Return (x, y) of the center of cell containing provided text 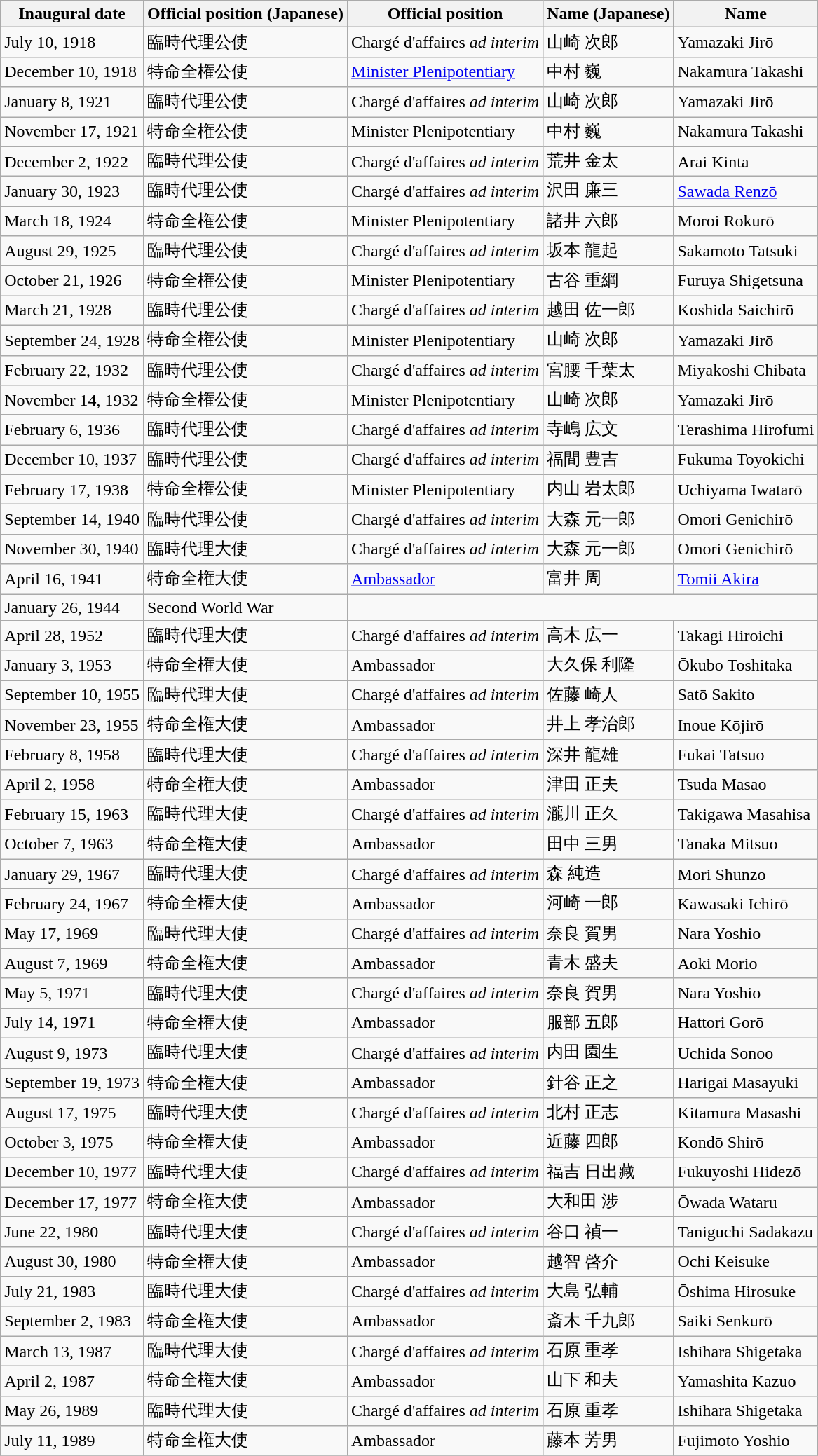
April 2, 1987 (72, 1382)
Aoki Morio (746, 964)
September 24, 1928 (72, 341)
December 17, 1977 (72, 1202)
諸井 六郎 (608, 221)
July 11, 1989 (72, 1441)
福間 豊吉 (608, 460)
May 5, 1971 (72, 994)
July 14, 1971 (72, 1023)
April 28, 1952 (72, 636)
寺嶋 広文 (608, 430)
November 23, 1955 (72, 724)
服部 五郎 (608, 1023)
沢田 廉三 (608, 192)
February 24, 1967 (72, 904)
大島 弘輔 (608, 1292)
January 8, 1921 (72, 102)
Taniguchi Sadakazu (746, 1232)
February 22, 1932 (72, 370)
May 17, 1969 (72, 933)
May 26, 1989 (72, 1411)
Name (746, 14)
大和田 涉 (608, 1202)
井上 孝治郎 (608, 724)
Takigawa Masahisa (746, 814)
Ōshima Hirosuke (746, 1292)
July 21, 1983 (72, 1292)
February 6, 1936 (72, 430)
山下 和夫 (608, 1382)
Koshida Saichirō (746, 311)
July 10, 1918 (72, 42)
February 15, 1963 (72, 814)
March 21, 1928 (72, 311)
June 22, 1980 (72, 1232)
内田 園生 (608, 1052)
Name (Japanese) (608, 14)
荒井 金太 (608, 161)
Official position (Japanese) (245, 14)
September 2, 1983 (72, 1321)
Takagi Hiroichi (746, 636)
越智 啓介 (608, 1261)
Fukai Tatsuo (746, 755)
富井 周 (608, 579)
September 10, 1955 (72, 695)
Furuya Shigetsuna (746, 280)
青木 盛夫 (608, 964)
Kitamura Masashi (746, 1113)
Harigai Masayuki (746, 1083)
September 19, 1973 (72, 1083)
瀧川 正久 (608, 814)
斎木 千九郎 (608, 1321)
January 30, 1923 (72, 192)
August 9, 1973 (72, 1052)
Fujimoto Yoshio (746, 1441)
Kawasaki Ichirō (746, 904)
Uchiyama Iwatarō (746, 489)
Second World War (245, 607)
December 2, 1922 (72, 161)
内山 岩太郎 (608, 489)
November 30, 1940 (72, 549)
December 10, 1937 (72, 460)
August 30, 1980 (72, 1261)
November 17, 1921 (72, 132)
August 17, 1975 (72, 1113)
宮腰 千葉太 (608, 370)
February 17, 1938 (72, 489)
January 26, 1944 (72, 607)
Sakamoto Tatsuki (746, 251)
坂本 龍起 (608, 251)
Satō Sakito (746, 695)
Yamashita Kazuo (746, 1382)
January 3, 1953 (72, 666)
April 16, 1941 (72, 579)
藤本 芳男 (608, 1441)
Tomii Akira (746, 579)
Kondō Shirō (746, 1142)
December 10, 1918 (72, 71)
古谷 重綱 (608, 280)
February 8, 1958 (72, 755)
October 7, 1963 (72, 845)
Sawada Renzō (746, 192)
田中 三男 (608, 845)
森 純造 (608, 874)
September 14, 1940 (72, 520)
March 13, 1987 (72, 1351)
October 3, 1975 (72, 1142)
近藤 四郎 (608, 1142)
Ōkubo Toshitaka (746, 666)
Fukuma Toyokichi (746, 460)
Fukuyoshi Hidezō (746, 1173)
越田 佐一郎 (608, 311)
河崎 一郎 (608, 904)
佐藤 崎人 (608, 695)
March 18, 1924 (72, 221)
Tsuda Masao (746, 785)
深井 龍雄 (608, 755)
January 29, 1967 (72, 874)
谷口 禎一 (608, 1232)
Moroi Rokurō (746, 221)
October 21, 1926 (72, 280)
Ochi Keisuke (746, 1261)
Ōwada Wataru (746, 1202)
August 7, 1969 (72, 964)
津田 正夫 (608, 785)
August 29, 1925 (72, 251)
大久保 利隆 (608, 666)
Miyakoshi Chibata (746, 370)
Hattori Gorō (746, 1023)
高木 広一 (608, 636)
Tanaka Mitsuo (746, 845)
針谷 正之 (608, 1083)
Saiki Senkurō (746, 1321)
Mori Shunzo (746, 874)
Uchida Sonoo (746, 1052)
Terashima Hirofumi (746, 430)
Inaugural date (72, 14)
November 14, 1932 (72, 401)
福吉 日出藏 (608, 1173)
April 2, 1958 (72, 785)
北村 正志 (608, 1113)
Arai Kinta (746, 161)
Inoue Kōjirō (746, 724)
Official position (446, 14)
December 10, 1977 (72, 1173)
